Detect which cell encompasses the target text, then output its [X, Y] center coordinate. 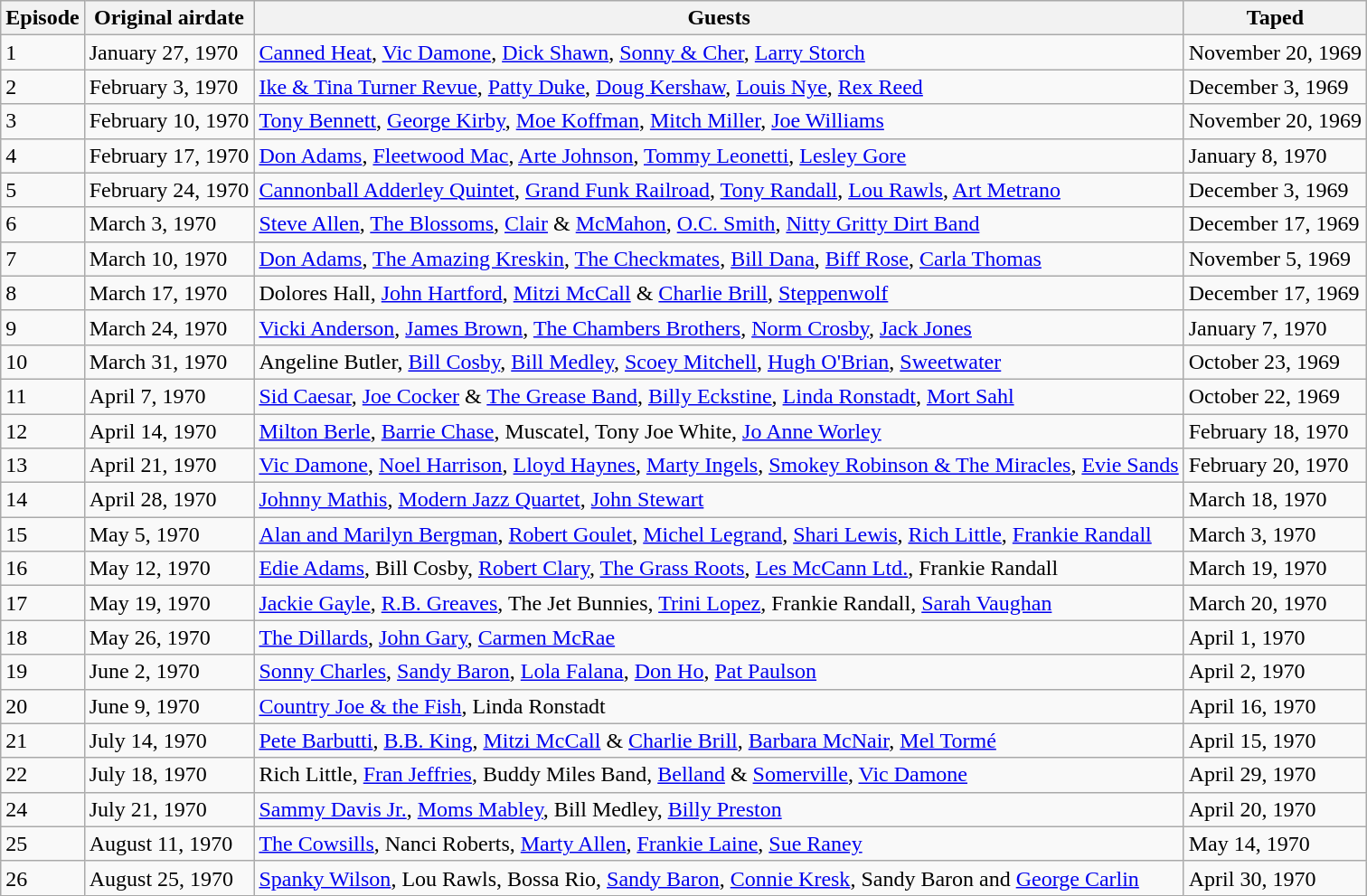
3 [42, 121]
May 5, 1970 [169, 534]
May 26, 1970 [169, 637]
January 8, 1970 [1275, 156]
January 27, 1970 [169, 52]
Canned Heat, Vic Damone, Dick Shawn, Sonny & Cher, Larry Storch [719, 52]
April 20, 1970 [1275, 809]
November 5, 1969 [1275, 259]
February 10, 1970 [169, 121]
Rich Little, Fran Jeffries, Buddy Miles Band, Belland & Somerville, Vic Damone [719, 775]
Vic Damone, Noel Harrison, Lloyd Haynes, Marty Ingels, Smokey Robinson & The Miracles, Evie Sands [719, 466]
July 21, 1970 [169, 809]
Ike & Tina Turner Revue, Patty Duke, Doug Kershaw, Louis Nye, Rex Reed [719, 87]
March 17, 1970 [169, 293]
Johnny Mathis, Modern Jazz Quartet, John Stewart [719, 500]
Angeline Butler, Bill Cosby, Bill Medley, Scoey Mitchell, Hugh O'Brian, Sweetwater [719, 362]
February 24, 1970 [169, 190]
March 20, 1970 [1275, 603]
March 18, 1970 [1275, 500]
20 [42, 706]
February 20, 1970 [1275, 466]
17 [42, 603]
April 7, 1970 [169, 396]
Don Adams, Fleetwood Mac, Arte Johnson, Tommy Leonetti, Lesley Gore [719, 156]
February 3, 1970 [169, 87]
6 [42, 224]
15 [42, 534]
March 31, 1970 [169, 362]
Don Adams, The Amazing Kreskin, The Checkmates, Bill Dana, Biff Rose, Carla Thomas [719, 259]
13 [42, 466]
Sonny Charles, Sandy Baron, Lola Falana, Don Ho, Pat Paulson [719, 672]
March 19, 1970 [1275, 569]
14 [42, 500]
Milton Berle, Barrie Chase, Muscatel, Tony Joe White, Jo Anne Worley [719, 431]
April 14, 1970 [169, 431]
May 19, 1970 [169, 603]
July 18, 1970 [169, 775]
11 [42, 396]
Country Joe & the Fish, Linda Ronstadt [719, 706]
Guests [719, 18]
Steve Allen, The Blossoms, Clair & McMahon, O.C. Smith, Nitty Gritty Dirt Band [719, 224]
April 30, 1970 [1275, 878]
5 [42, 190]
2 [42, 87]
April 15, 1970 [1275, 740]
1 [42, 52]
April 2, 1970 [1275, 672]
Edie Adams, Bill Cosby, Robert Clary, The Grass Roots, Les McCann Ltd., Frankie Randall [719, 569]
16 [42, 569]
March 10, 1970 [169, 259]
Sammy Davis Jr., Moms Mabley, Bill Medley, Billy Preston [719, 809]
May 14, 1970 [1275, 844]
Episode [42, 18]
October 22, 1969 [1275, 396]
Pete Barbutti, B.B. King, Mitzi McCall & Charlie Brill, Barbara McNair, Mel Tormé [719, 740]
7 [42, 259]
June 2, 1970 [169, 672]
October 23, 1969 [1275, 362]
Vicki Anderson, James Brown, The Chambers Brothers, Norm Crosby, Jack Jones [719, 327]
February 17, 1970 [169, 156]
April 21, 1970 [169, 466]
Tony Bennett, George Kirby, Moe Koffman, Mitch Miller, Joe Williams [719, 121]
10 [42, 362]
Dolores Hall, John Hartford, Mitzi McCall & Charlie Brill, Steppenwolf [719, 293]
March 24, 1970 [169, 327]
Original airdate [169, 18]
18 [42, 637]
June 9, 1970 [169, 706]
July 14, 1970 [169, 740]
Alan and Marilyn Bergman, Robert Goulet, Michel Legrand, Shari Lewis, Rich Little, Frankie Randall [719, 534]
19 [42, 672]
February 18, 1970 [1275, 431]
26 [42, 878]
April 29, 1970 [1275, 775]
4 [42, 156]
9 [42, 327]
August 11, 1970 [169, 844]
21 [42, 740]
January 7, 1970 [1275, 327]
August 25, 1970 [169, 878]
April 16, 1970 [1275, 706]
Taped [1275, 18]
April 28, 1970 [169, 500]
May 12, 1970 [169, 569]
The Cowsills, Nanci Roberts, Marty Allen, Frankie Laine, Sue Raney [719, 844]
The Dillards, John Gary, Carmen McRae [719, 637]
8 [42, 293]
Jackie Gayle, R.B. Greaves, The Jet Bunnies, Trini Lopez, Frankie Randall, Sarah Vaughan [719, 603]
12 [42, 431]
25 [42, 844]
Cannonball Adderley Quintet, Grand Funk Railroad, Tony Randall, Lou Rawls, Art Metrano [719, 190]
Spanky Wilson, Lou Rawls, Bossa Rio, Sandy Baron, Connie Kresk, Sandy Baron and George Carlin [719, 878]
24 [42, 809]
Sid Caesar, Joe Cocker & The Grease Band, Billy Eckstine, Linda Ronstadt, Mort Sahl [719, 396]
22 [42, 775]
April 1, 1970 [1275, 637]
